Pinpoint the cell where the given text exists, returning its (X, Y) midpoint coordinate. 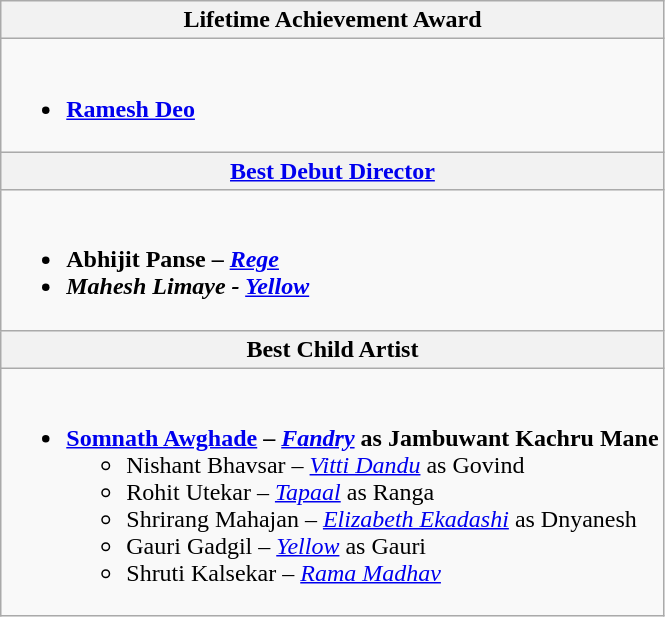
Best Debut Director (332, 171)
Abhijit Panse – RegeMahesh Limaye - Yellow (332, 260)
Lifetime Achievement Award (332, 20)
Best Child Artist (332, 349)
Ramesh Deo (332, 96)
